Extract the (x, y) coordinate from the center of the cell holding the provided text.  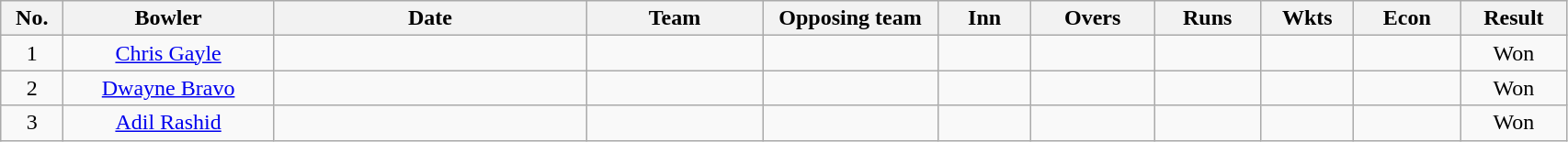
Runs (1208, 18)
3 (32, 123)
Result (1514, 18)
Wkts (1307, 18)
Chris Gayle (169, 53)
Opposing team (851, 18)
Bowler (169, 18)
Adil Rashid (169, 123)
Date (430, 18)
2 (32, 88)
Overs (1093, 18)
Dwayne Bravo (169, 88)
Inn (985, 18)
No. (32, 18)
Team (675, 18)
Econ (1407, 18)
1 (32, 53)
